Locate the cell with the specified text and output its [X, Y] center coordinate. 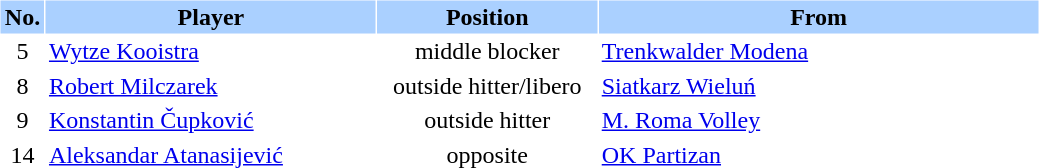
9 [22, 120]
5 [22, 52]
Wytze Kooistra [211, 52]
Trenkwalder Modena [819, 52]
Konstantin Čupković [211, 120]
Position [487, 16]
Robert Milczarek [211, 86]
outside hitter/libero [487, 86]
8 [22, 86]
Siatkarz Wieluń [819, 86]
From [819, 16]
middle blocker [487, 52]
outside hitter [487, 120]
No. [22, 16]
Player [211, 16]
M. Roma Volley [819, 120]
